Find where the given text appears and provide that cell's center as (x, y) coordinate. 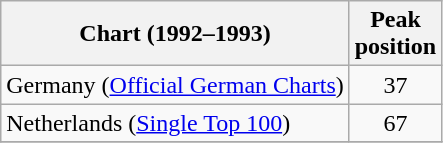
Peakposition (395, 34)
37 (395, 85)
67 (395, 123)
Germany (Official German Charts) (175, 85)
Netherlands (Single Top 100) (175, 123)
Chart (1992–1993) (175, 34)
